From the cell containing the given text, extract its center point as [X, Y] coordinate. 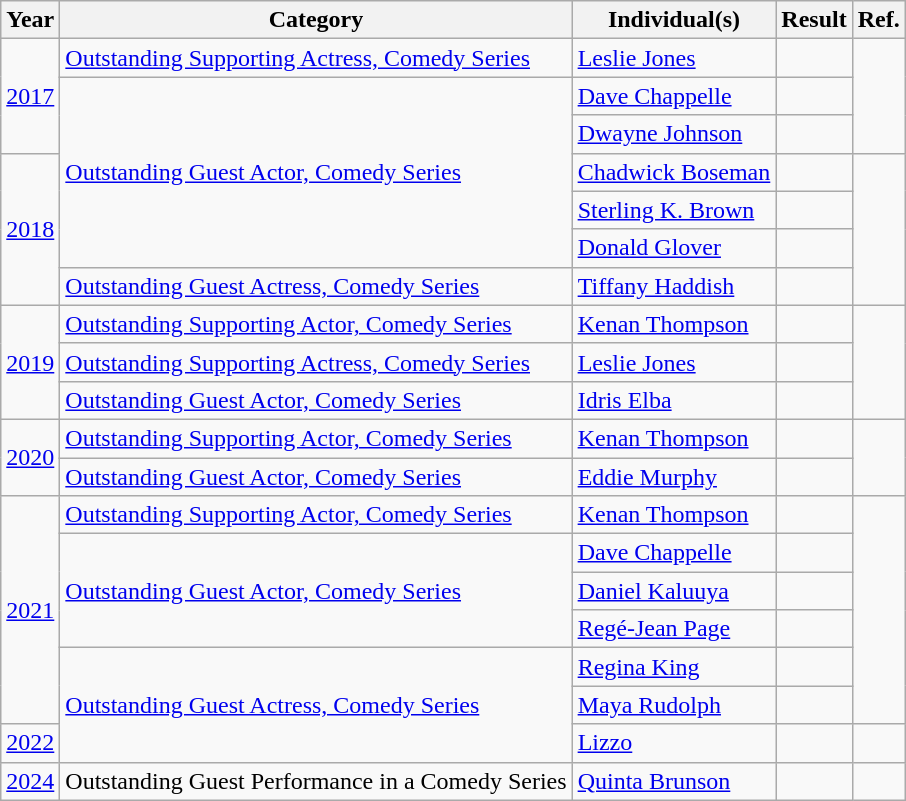
Individual(s) [674, 20]
Outstanding Guest Performance in a Comedy Series [316, 781]
Donald Glover [674, 248]
Dwayne Johnson [674, 134]
Eddie Murphy [674, 477]
2017 [30, 96]
Ref. [878, 20]
Regé-Jean Page [674, 629]
Chadwick Boseman [674, 172]
Idris Elba [674, 400]
Maya Rudolph [674, 705]
2021 [30, 610]
Regina King [674, 667]
Category [316, 20]
Lizzo [674, 743]
2020 [30, 457]
2019 [30, 362]
2024 [30, 781]
2022 [30, 743]
Result [814, 20]
Year [30, 20]
Quinta Brunson [674, 781]
Daniel Kaluuya [674, 591]
Tiffany Haddish [674, 286]
Sterling K. Brown [674, 210]
2018 [30, 229]
